Return [X, Y] of the center of cell containing provided text 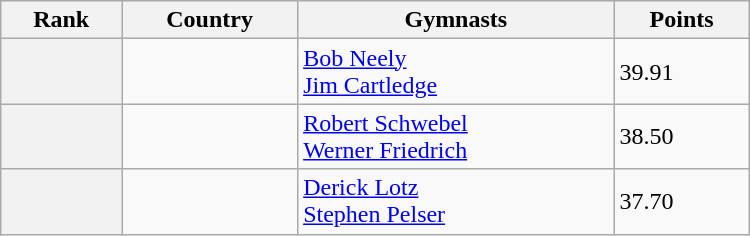
37.70 [682, 202]
Robert Schwebel Werner Friedrich [456, 136]
Gymnasts [456, 20]
Derick Lotz Stephen Pelser [456, 202]
39.91 [682, 72]
38.50 [682, 136]
Points [682, 20]
Country [210, 20]
Rank [62, 20]
Bob Neely Jim Cartledge [456, 72]
